Detect which cell encompasses the target text, then output its (x, y) center coordinate. 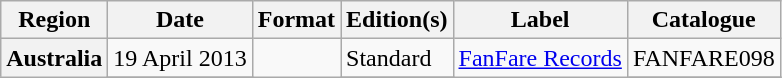
Edition(s) (397, 20)
Standard (397, 58)
Catalogue (704, 20)
Region (54, 20)
19 April 2013 (180, 58)
FanFare Records (540, 58)
FANFARE098 (704, 58)
Date (180, 20)
Australia (54, 58)
Format (296, 20)
Label (540, 20)
